Provide the (X, Y) coordinate of the cell's center where the given text is located.  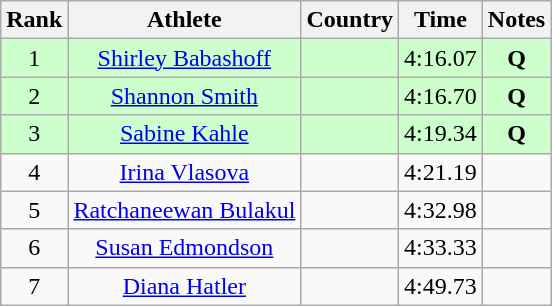
Ratchaneewan Bulakul (184, 210)
4:49.73 (441, 286)
4:16.70 (441, 96)
4 (34, 172)
4:32.98 (441, 210)
6 (34, 248)
4:19.34 (441, 134)
Athlete (184, 20)
Shannon Smith (184, 96)
1 (34, 58)
Susan Edmondson (184, 248)
Irina Vlasova (184, 172)
Time (441, 20)
7 (34, 286)
Rank (34, 20)
Shirley Babashoff (184, 58)
3 (34, 134)
Diana Hatler (184, 286)
Sabine Kahle (184, 134)
Country (350, 20)
5 (34, 210)
4:33.33 (441, 248)
4:21.19 (441, 172)
2 (34, 96)
Notes (516, 20)
4:16.07 (441, 58)
